Pinpoint the cell where the given text exists, returning its (X, Y) midpoint coordinate. 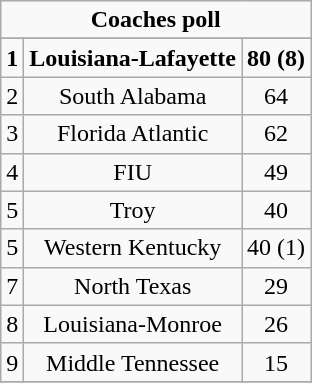
Middle Tennessee (133, 362)
Louisiana-Monroe (133, 324)
8 (12, 324)
7 (12, 286)
South Alabama (133, 96)
64 (276, 96)
49 (276, 172)
62 (276, 134)
9 (12, 362)
4 (12, 172)
29 (276, 286)
Louisiana-Lafayette (133, 58)
Coaches poll (156, 20)
80 (8) (276, 58)
26 (276, 324)
40 (1) (276, 248)
2 (12, 96)
North Texas (133, 286)
Western Kentucky (133, 248)
40 (276, 210)
Troy (133, 210)
3 (12, 134)
FIU (133, 172)
15 (276, 362)
1 (12, 58)
Florida Atlantic (133, 134)
